Extract the (X, Y) coordinate from the center of the cell holding the provided text.  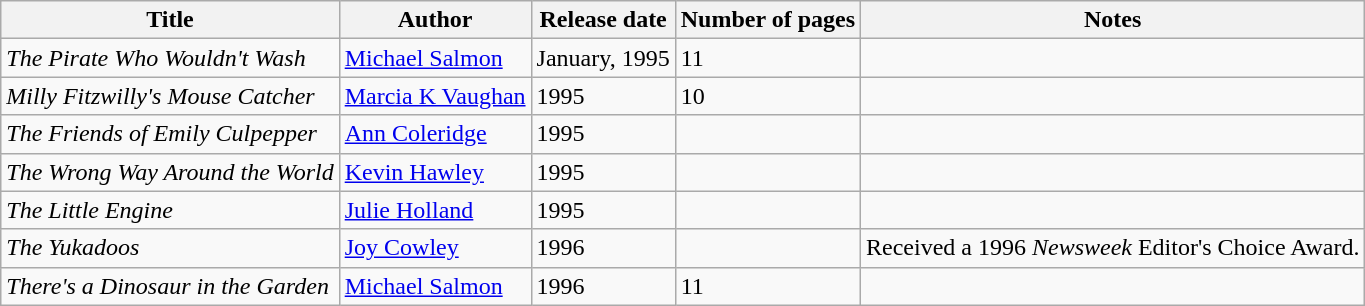
The Pirate Who Wouldn't Wash (170, 58)
Julie Holland (435, 210)
The Yukadoos (170, 248)
Release date (603, 20)
Ann Coleridge (435, 134)
Notes (1113, 20)
Joy Cowley (435, 248)
Kevin Hawley (435, 172)
There's a Dinosaur in the Garden (170, 286)
Milly Fitzwilly's Mouse Catcher (170, 96)
The Wrong Way Around the World (170, 172)
Number of pages (768, 20)
Received a 1996 Newsweek Editor's Choice Award. (1113, 248)
Marcia K Vaughan (435, 96)
January, 1995 (603, 58)
Title (170, 20)
The Friends of Emily Culpepper (170, 134)
The Little Engine (170, 210)
Author (435, 20)
10 (768, 96)
